Determine the [x, y] coordinate at the center of the cell enclosing the given text.  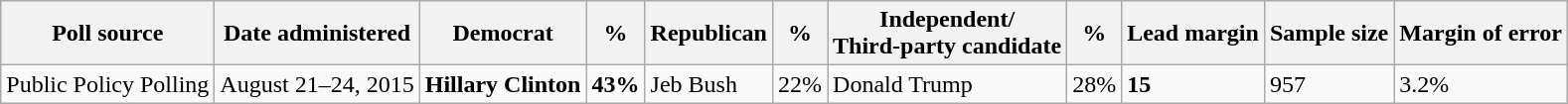
Sample size [1329, 34]
Date administered [317, 34]
Independent/Third-party candidate [948, 34]
43% [616, 84]
22% [799, 84]
15 [1193, 84]
Donald Trump [948, 84]
3.2% [1481, 84]
Hillary Clinton [503, 84]
28% [1095, 84]
Republican [708, 34]
August 21–24, 2015 [317, 84]
957 [1329, 84]
Margin of error [1481, 34]
Lead margin [1193, 34]
Public Policy Polling [107, 84]
Poll source [107, 34]
Democrat [503, 34]
Jeb Bush [708, 84]
